Determine the [x, y] coordinate at the center of the cell enclosing the given text.  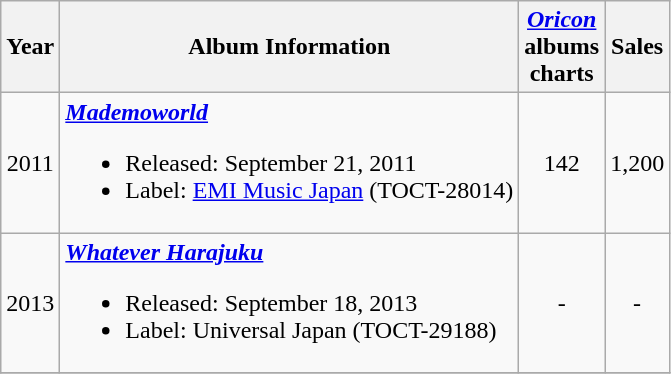
2011 [30, 163]
Sales [638, 47]
1,200 [638, 163]
Year [30, 47]
MademoworldReleased: September 21, 2011Label: EMI Music Japan (TOCT-28014) [290, 163]
Album Information [290, 47]
142 [562, 163]
Oriconalbumscharts [562, 47]
2013 [30, 303]
Whatever HarajukuReleased: September 18, 2013Label: Universal Japan (TOCT-29188) [290, 303]
